Scan for the cell matching the given text and deliver its [X, Y] coordinate at center. 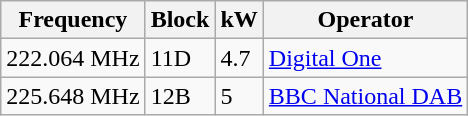
Operator [365, 20]
12B [180, 96]
4.7 [239, 58]
BBC National DAB [365, 96]
Frequency [73, 20]
Block [180, 20]
225.648 MHz [73, 96]
222.064 MHz [73, 58]
kW [239, 20]
11D [180, 58]
5 [239, 96]
Digital One [365, 58]
